Return the [x, y] coordinate for the center point of the cell that contains the specified text.  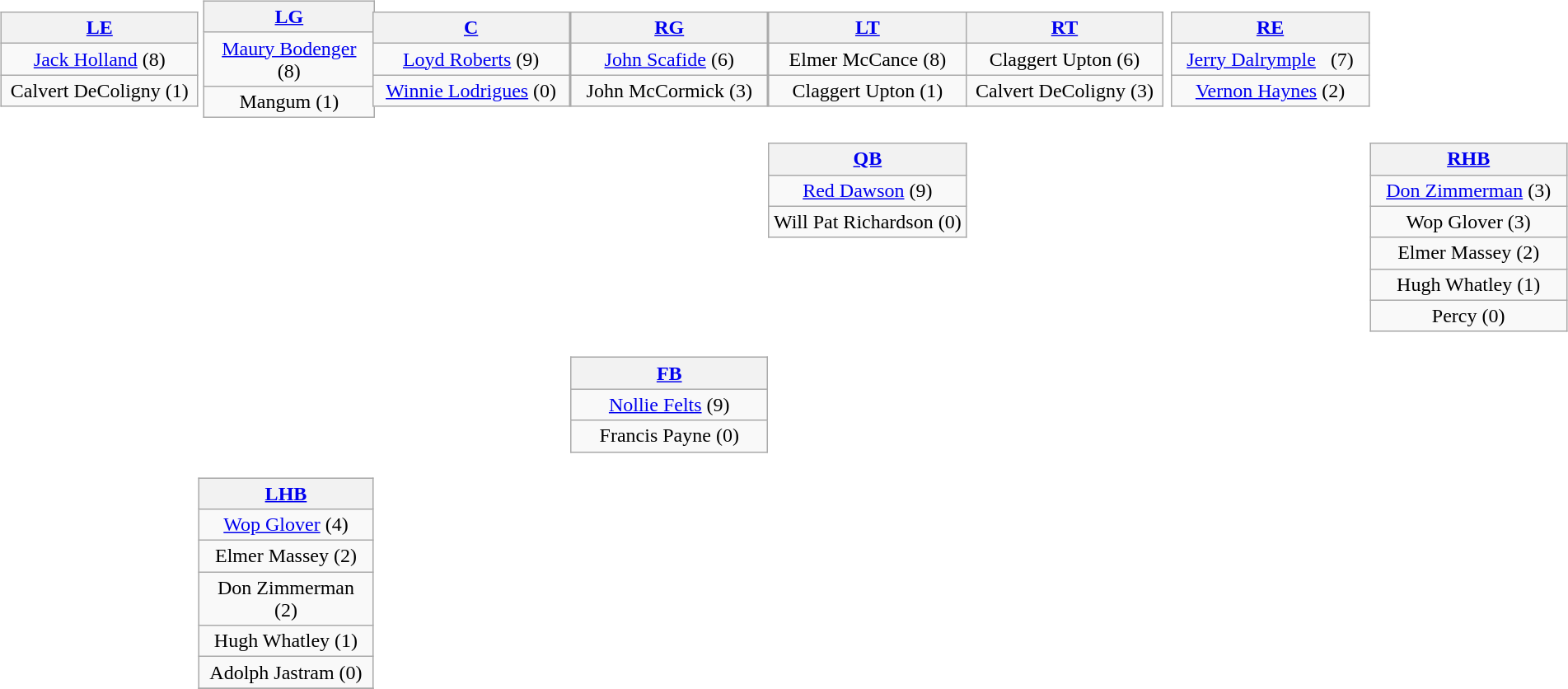
LG [289, 16]
Jerry Dalrymple (7) [1271, 59]
Calvert DeColigny (1) [99, 91]
Winnie Lodrigues (0) [471, 91]
Claggert Upton (6) [1065, 59]
RHB Don Zimmerman (3) Wop Glover (3) Elmer Massey (2) Hugh Whatley (1) Percy (0) [1462, 227]
John McCormick (3) [669, 91]
Calvert DeColigny (3) [1065, 91]
Wop Glover (4) [286, 525]
C [471, 28]
LHB [286, 494]
Will Pat Richardson (0) [867, 222]
Wop Glover (3) [1468, 222]
LT [867, 28]
RG [669, 28]
Mangum (1) [289, 101]
Vernon Haynes (2) [1271, 91]
Don Zimmerman (2) [286, 598]
LE [99, 28]
Elmer McCance (8) [867, 59]
Red Dawson (9) [867, 190]
QB [867, 159]
Nollie Felts (9) [669, 405]
Loyd Roberts (9) [471, 59]
Don Zimmerman (3) [1468, 190]
Adolph Jastram (0) [286, 673]
John Scafide (6) [669, 59]
QB Red Dawson (9) Will Pat Richardson (0) [868, 227]
FB Nollie Felts (9) Francis Payne (0) [669, 394]
Claggert Upton (1) [867, 91]
Francis Payne (0) [669, 436]
RE [1271, 28]
Percy (0) [1468, 316]
RHB [1468, 159]
Jack Holland (8) [99, 59]
RT [1065, 28]
Maury Bodenger (8) [289, 59]
FB [669, 373]
